Extract the (x, y) coordinate from the center of the cell holding the provided text.  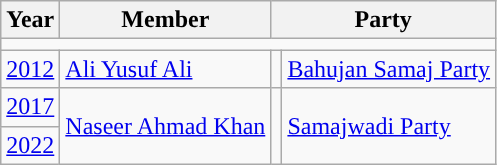
2022 (30, 145)
Year (30, 20)
Naseer Ahmad Khan (166, 126)
Member (166, 20)
Samajwadi Party (389, 126)
Bahujan Samaj Party (389, 69)
Party (384, 20)
Ali Yusuf Ali (166, 69)
2012 (30, 69)
2017 (30, 107)
